Extract the [x, y] coordinate from the center of the cell holding the provided text.  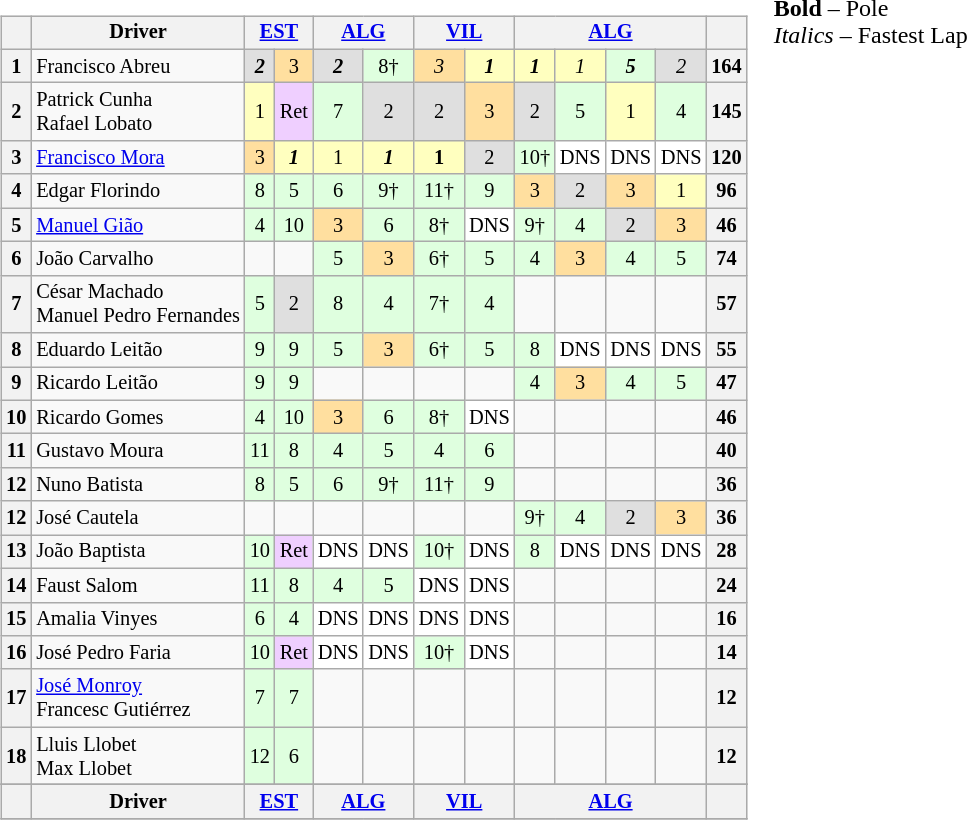
74 [726, 259]
28 [726, 552]
Francisco Abreu [138, 66]
José Monroy Francesc Gutiérrez [138, 698]
Ricardo Gomes [138, 417]
145 [726, 112]
Amalia Vinyes [138, 619]
Manuel Gião [138, 225]
164 [726, 66]
18 [16, 756]
João Baptista [138, 552]
José Pedro Faria [138, 653]
Patrick Cunha Rafael Lobato [138, 112]
César Machado Manuel Pedro Fernandes [138, 304]
Faust Salom [138, 585]
7† [439, 304]
Ricardo Leitão [138, 384]
Edgar Florindo [138, 191]
Lluis Llobet Max Llobet [138, 756]
24 [726, 585]
15 [16, 619]
96 [726, 191]
47 [726, 384]
Gustavo Moura [138, 451]
Nuno Batista [138, 485]
55 [726, 350]
17 [16, 698]
13 [16, 552]
120 [726, 158]
José Cautela [138, 518]
40 [726, 451]
Eduardo Leitão [138, 350]
Francisco Mora [138, 158]
João Carvalho [138, 259]
57 [726, 304]
